Detect which cell encompasses the target text, then output its (x, y) center coordinate. 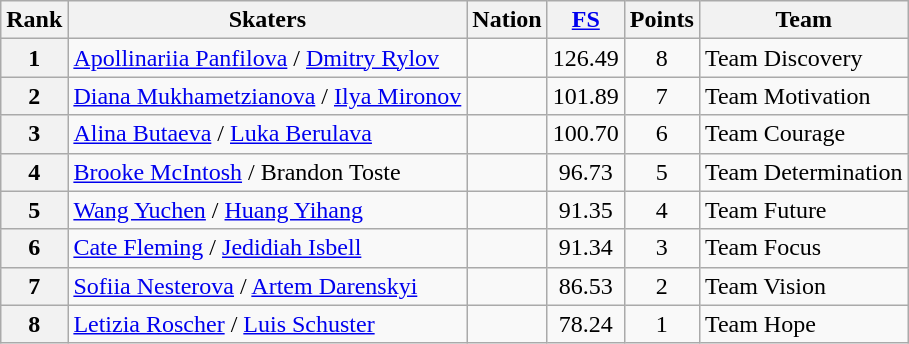
Rank (34, 20)
Team Focus (804, 248)
Team Future (804, 210)
Brooke McIntosh / Brandon Toste (268, 172)
91.35 (586, 210)
Team Motivation (804, 96)
Team Courage (804, 134)
Team Hope (804, 324)
Alina Butaeva / Luka Berulava (268, 134)
91.34 (586, 248)
Team Vision (804, 286)
Cate Fleming / Jedidiah Isbell (268, 248)
78.24 (586, 324)
Points (662, 20)
126.49 (586, 58)
96.73 (586, 172)
Team (804, 20)
Team Discovery (804, 58)
101.89 (586, 96)
Sofiia Nesterova / Artem Darenskyi (268, 286)
Apollinariia Panfilova / Dmitry Rylov (268, 58)
Diana Mukhametzianova / Ilya Mironov (268, 96)
Nation (507, 20)
Wang Yuchen / Huang Yihang (268, 210)
Skaters (268, 20)
FS (586, 20)
100.70 (586, 134)
Letizia Roscher / Luis Schuster (268, 324)
Team Determination (804, 172)
86.53 (586, 286)
